Search for the cell housing the specified text and yield its (X, Y) center coordinate. 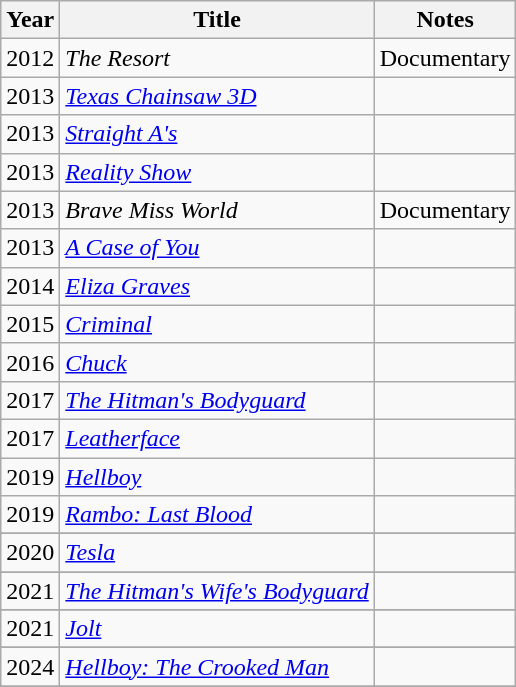
Notes (445, 20)
Texas Chainsaw 3D (217, 96)
The Resort (217, 58)
Leatherface (217, 438)
2015 (30, 324)
Hellboy: The Crooked Man (217, 667)
Reality Show (217, 172)
The Hitman's Wife's Bodyguard (217, 591)
Criminal (217, 324)
2024 (30, 667)
The Hitman's Bodyguard (217, 400)
2020 (30, 553)
Title (217, 20)
Tesla (217, 553)
2014 (30, 286)
A Case of You (217, 248)
Eliza Graves (217, 286)
Hellboy (217, 477)
2012 (30, 58)
Straight A's (217, 134)
Jolt (217, 629)
Year (30, 20)
Chuck (217, 362)
2016 (30, 362)
Rambo: Last Blood (217, 515)
Brave Miss World (217, 210)
